Locate the cell with the specified text and output its [x, y] center coordinate. 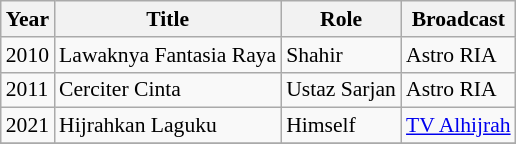
2021 [28, 126]
TV Alhijrah [458, 126]
2011 [28, 90]
Year [28, 19]
Shahir [341, 55]
2010 [28, 55]
Hijrahkan Laguku [168, 126]
Ustaz Sarjan [341, 90]
Himself [341, 126]
Role [341, 19]
Lawaknya Fantasia Raya [168, 55]
Broadcast [458, 19]
Title [168, 19]
Cerciter Cinta [168, 90]
